Identify which cell holds the provided text, then report its [x, y] central coordinate. 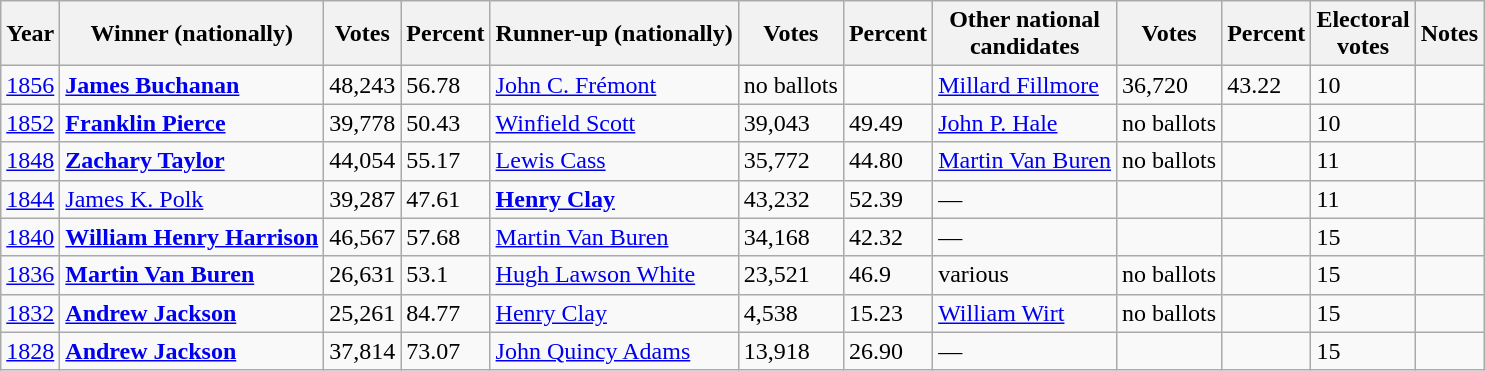
49.49 [888, 123]
Year [30, 34]
William Wirt [1025, 313]
1828 [30, 351]
1856 [30, 85]
46.9 [888, 275]
55.17 [446, 161]
William Henry Harrison [192, 237]
Other nationalcandidates [1025, 34]
Runner-up (nationally) [614, 34]
73.07 [446, 351]
43.22 [1266, 85]
34,168 [790, 237]
43,232 [790, 199]
36,720 [1170, 85]
56.78 [446, 85]
48,243 [362, 85]
James K. Polk [192, 199]
50.43 [446, 123]
1852 [30, 123]
Electoralvotes [1363, 34]
39,778 [362, 123]
Zachary Taylor [192, 161]
42.32 [888, 237]
1832 [30, 313]
57.68 [446, 237]
25,261 [362, 313]
Millard Fillmore [1025, 85]
1844 [30, 199]
James Buchanan [192, 85]
35,772 [790, 161]
37,814 [362, 351]
44,054 [362, 161]
52.39 [888, 199]
39,043 [790, 123]
26.90 [888, 351]
John C. Frémont [614, 85]
John P. Hale [1025, 123]
Winner (nationally) [192, 34]
4,538 [790, 313]
John Quincy Adams [614, 351]
44.80 [888, 161]
23,521 [790, 275]
Notes [1449, 34]
Hugh Lawson White [614, 275]
46,567 [362, 237]
various [1025, 275]
Lewis Cass [614, 161]
1840 [30, 237]
13,918 [790, 351]
84.77 [446, 313]
1836 [30, 275]
53.1 [446, 275]
1848 [30, 161]
47.61 [446, 199]
Winfield Scott [614, 123]
Franklin Pierce [192, 123]
15.23 [888, 313]
39,287 [362, 199]
26,631 [362, 275]
